Provide the (x, y) coordinate of the cell's center where the given text is located.  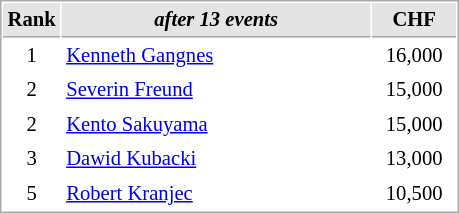
Dawid Kubacki (216, 158)
Kento Sakuyama (216, 124)
10,500 (414, 194)
5 (32, 194)
after 13 events (216, 20)
Rank (32, 20)
Robert Kranjec (216, 194)
13,000 (414, 158)
1 (32, 56)
Severin Freund (216, 90)
3 (32, 158)
CHF (414, 20)
16,000 (414, 56)
Kenneth Gangnes (216, 56)
